From the cell containing the given text, extract its center point as [x, y] coordinate. 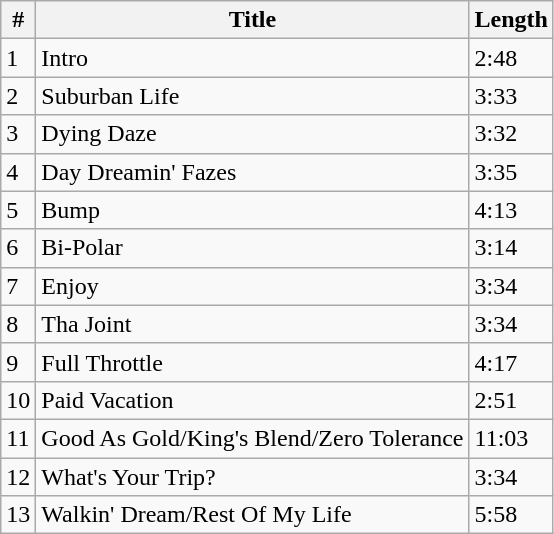
Day Dreamin' Fazes [252, 172]
Full Throttle [252, 362]
Bump [252, 210]
2 [18, 96]
1 [18, 58]
Paid Vacation [252, 400]
3:32 [511, 134]
Bi-Polar [252, 248]
5 [18, 210]
4:13 [511, 210]
Dying Daze [252, 134]
2:51 [511, 400]
What's Your Trip? [252, 477]
6 [18, 248]
3 [18, 134]
4:17 [511, 362]
Suburban Life [252, 96]
Length [511, 20]
Good As Gold/King's Blend/Zero Tolerance [252, 438]
11 [18, 438]
Walkin' Dream/Rest Of My Life [252, 515]
8 [18, 324]
4 [18, 172]
13 [18, 515]
Enjoy [252, 286]
10 [18, 400]
Title [252, 20]
3:35 [511, 172]
3:14 [511, 248]
2:48 [511, 58]
3:33 [511, 96]
11:03 [511, 438]
# [18, 20]
Intro [252, 58]
Tha Joint [252, 324]
5:58 [511, 515]
9 [18, 362]
12 [18, 477]
7 [18, 286]
